Extract the [X, Y] coordinate from the center of the cell holding the provided text.  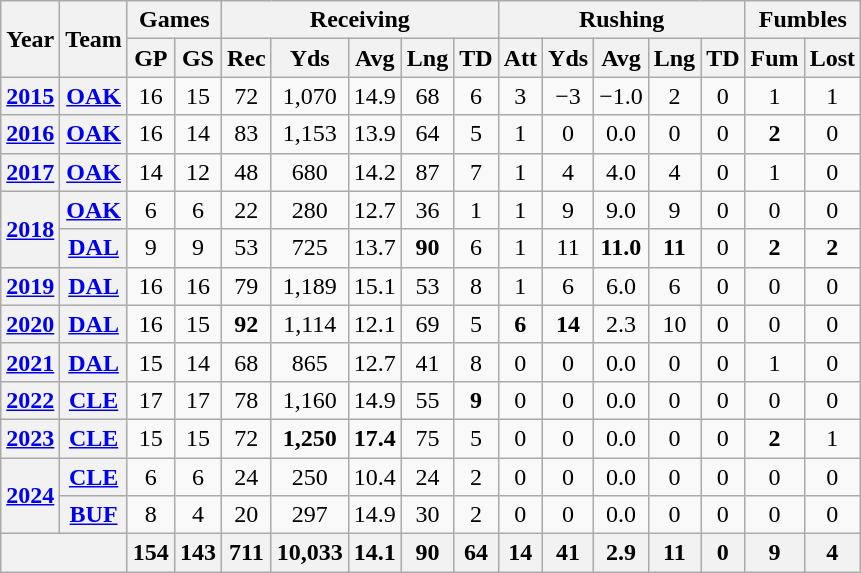
2015 [30, 96]
10,033 [310, 553]
83 [246, 134]
13.7 [374, 248]
BUF [94, 515]
1,114 [310, 324]
79 [246, 286]
9.0 [622, 210]
75 [427, 438]
10.4 [374, 477]
GP [150, 58]
30 [427, 515]
3 [520, 96]
GS [198, 58]
Att [520, 58]
Rushing [622, 20]
1,189 [310, 286]
14.2 [374, 172]
680 [310, 172]
154 [150, 553]
6.0 [622, 286]
10 [674, 324]
Rec [246, 58]
2016 [30, 134]
1,153 [310, 134]
297 [310, 515]
2.9 [622, 553]
−3 [568, 96]
Team [94, 39]
865 [310, 362]
2017 [30, 172]
1,250 [310, 438]
17.4 [374, 438]
55 [427, 400]
87 [427, 172]
22 [246, 210]
2.3 [622, 324]
7 [476, 172]
15.1 [374, 286]
Lost [832, 58]
2022 [30, 400]
13.9 [374, 134]
Receiving [360, 20]
1,160 [310, 400]
280 [310, 210]
Fum [774, 58]
2021 [30, 362]
−1.0 [622, 96]
78 [246, 400]
11.0 [622, 248]
2018 [30, 229]
4.0 [622, 172]
92 [246, 324]
Year [30, 39]
69 [427, 324]
20 [246, 515]
725 [310, 248]
2024 [30, 496]
Fumbles [802, 20]
250 [310, 477]
48 [246, 172]
2019 [30, 286]
1,070 [310, 96]
2023 [30, 438]
12.1 [374, 324]
2020 [30, 324]
711 [246, 553]
36 [427, 210]
143 [198, 553]
Games [174, 20]
14.1 [374, 553]
12 [198, 172]
